Pinpoint the cell where the given text exists, returning its [x, y] midpoint coordinate. 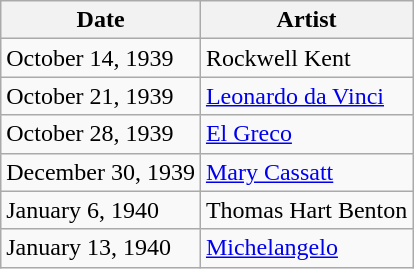
October 28, 1939 [101, 134]
Mary Cassatt [306, 172]
El Greco [306, 134]
Michelangelo [306, 248]
October 14, 1939 [101, 58]
Leonardo da Vinci [306, 96]
Thomas Hart Benton [306, 210]
January 6, 1940 [101, 210]
Date [101, 20]
December 30, 1939 [101, 172]
October 21, 1939 [101, 96]
January 13, 1940 [101, 248]
Rockwell Kent [306, 58]
Artist [306, 20]
